Output the [X, Y] coordinate of the center of the cell containing the given text.  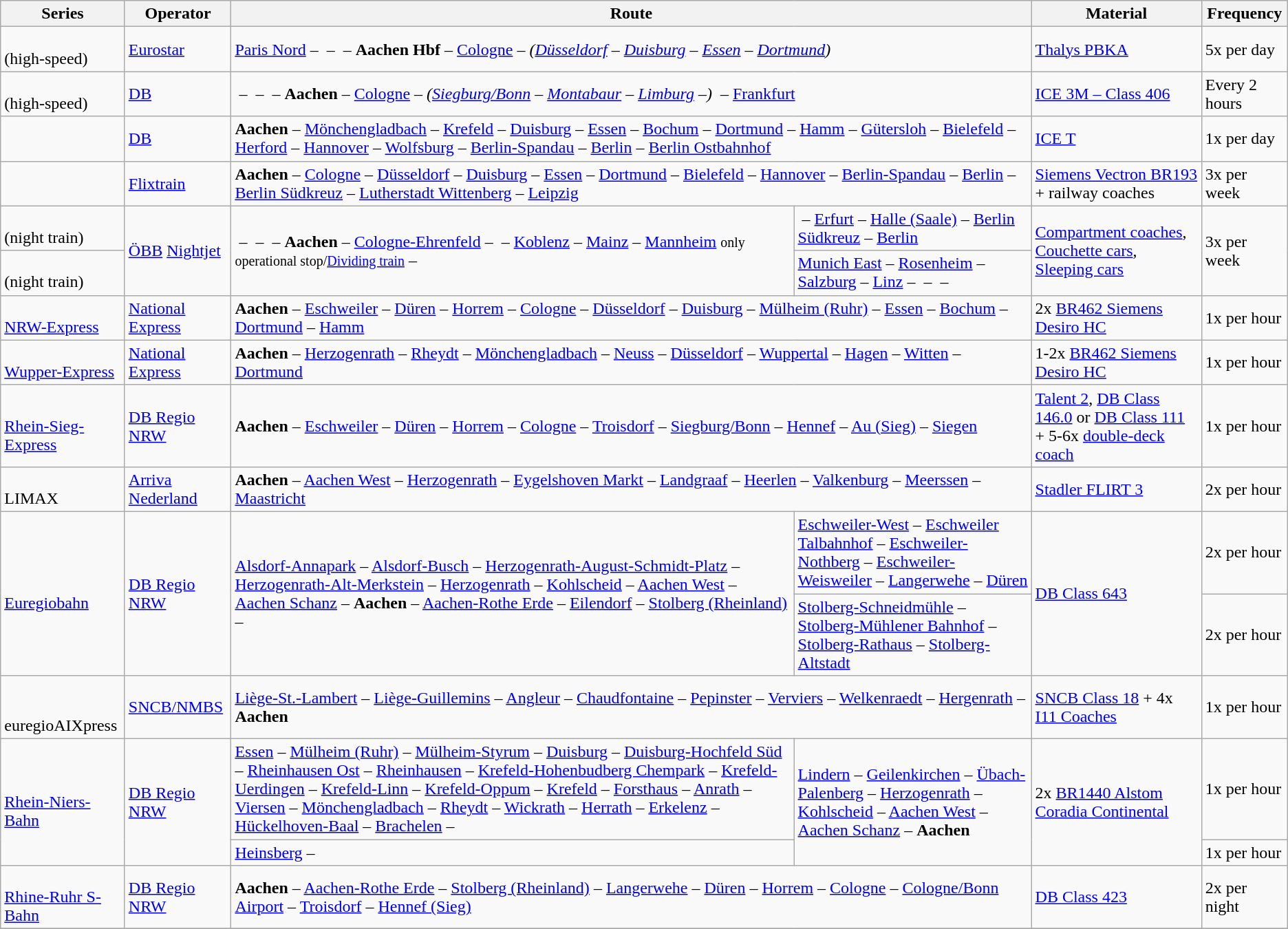
Series [63, 14]
Paris Nord – – – Aachen Hbf – Cologne – (Düsseldorf – Duisburg – Essen – Dortmund) [632, 50]
ÖBB Nightjet [178, 250]
Aachen – Aachen West – Herzogenrath – Eygelshoven Markt – Landgraaf – Heerlen – Valkenburg – Meerssen – Maastricht [632, 489]
Liège-St.-Lambert – Liège-Guillemins – Angleur – Chaudfontaine – Pepinster – Verviers – Welkenraedt – Hergenrath – Aachen [632, 707]
Rhein-Sieg-Express [63, 425]
5x per day [1244, 50]
2x BR1440 Alstom Coradia Continental [1116, 802]
Rhine-Ruhr S-Bahn [63, 897]
Euregiobahn [63, 593]
NRW-Express [63, 318]
Eurostar [178, 50]
Route [632, 14]
Aachen – Aachen-Rothe Erde – Stolberg (Rheinland) – Langerwehe – Düren – Horrem – Cologne – Cologne/Bonn Airport – Troisdorf – Hennef (Sieg) [632, 897]
– Erfurt – Halle (Saale) – Berlin Südkreuz – Berlin [912, 228]
Siemens Vectron BR193 + railway coaches [1116, 183]
euregioAIXpress [63, 707]
DB Class 643 [1116, 593]
– – – Aachen – Cologne-Ehrenfeld – – Koblenz – Mainz – Mannheim only operational stop/Dividing train – [513, 250]
Rhein-Niers-Bahn [63, 802]
SNCB/NMBS [178, 707]
2x BR462 Siemens Desiro HC [1116, 318]
Munich East – Rosenheim – Salzburg – Linz – – – [912, 273]
Heinsberg – [513, 853]
Arriva Nederland [178, 489]
1x per day [1244, 139]
Flixtrain [178, 183]
LIMAX [63, 489]
ICE T [1116, 139]
2x per night [1244, 897]
ICE 3M – Class 406 [1116, 94]
Compartment coaches, Couchette cars, Sleeping cars [1116, 250]
DB Class 423 [1116, 897]
Thalys PBKA [1116, 50]
Aachen – Herzogenrath – Rheydt – Mönchengladbach – Neuss – Düsseldorf – Wuppertal – Hagen – Witten – Dortmund [632, 362]
Aachen – Eschweiler – Düren – Horrem – Cologne – Troisdorf – Siegburg/Bonn – Hennef – Au (Sieg) – Siegen [632, 425]
Eschweiler-West – Eschweiler Talbahnhof – Eschweiler-Nothberg – Eschweiler-Weisweiler – Langerwehe – Düren [912, 552]
Aachen – Eschweiler – Düren – Horrem – Cologne – Düsseldorf – Duisburg – Mülheim (Ruhr) – Essen – Bochum – Dortmund – Hamm [632, 318]
Frequency [1244, 14]
SNCB Class 18 + 4x I11 Coaches [1116, 707]
1-2x BR462 Siemens Desiro HC [1116, 362]
Every 2 hours [1244, 94]
Talent 2, DB Class 146.0 or DB Class 111 + 5-6x double-deck coach [1116, 425]
Stadler FLIRT 3 [1116, 489]
Material [1116, 14]
Operator [178, 14]
Wupper-Express [63, 362]
Stolberg-Schneidmühle – Stolberg-Mühlener Bahnhof – Stolberg-Rathaus – Stolberg-Altstadt [912, 634]
Lindern – Geilenkirchen – Übach-Palenberg – Herzogenrath – Kohlscheid – Aachen West – Aachen Schanz – Aachen [912, 802]
– – – Aachen – Cologne – (Siegburg/Bonn – Montabaur – Limburg –) – Frankfurt [632, 94]
